Pinpoint the cell where the given text exists, returning its (x, y) midpoint coordinate. 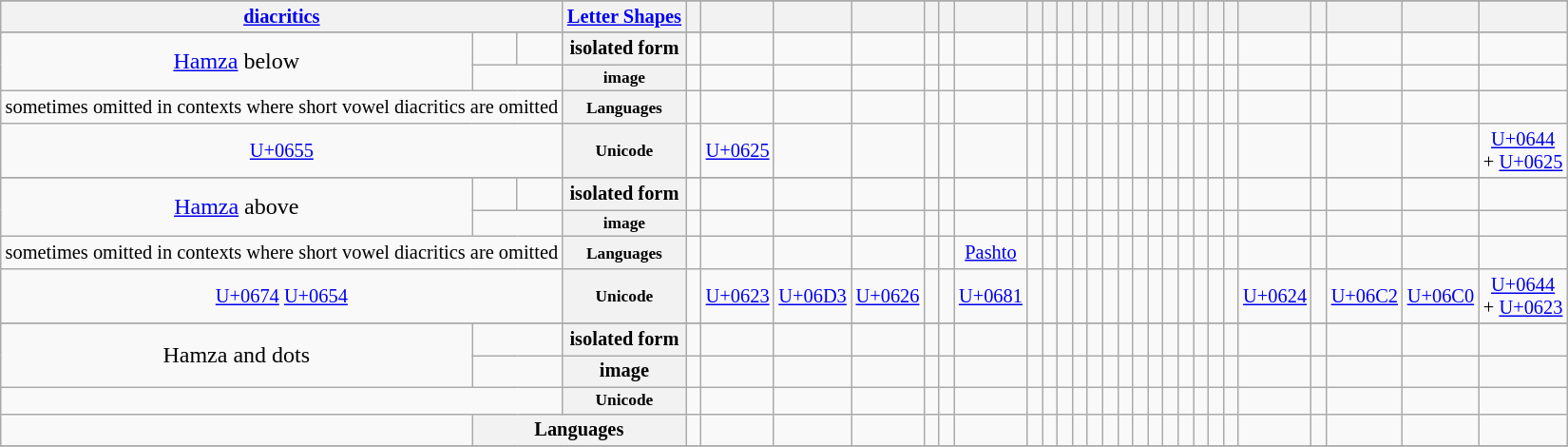
U+0674 U+0654 (281, 296)
U+0644 + U+0625 (1522, 151)
U+06C0 (1441, 296)
U+0681 (990, 296)
Letter Shapes (624, 17)
U+0644 + U+0623 (1522, 296)
U+0623 (737, 296)
diacritics (281, 17)
U+06C2 (1365, 296)
U+0624 (1275, 296)
Hamza and dots (237, 356)
U+0625 (737, 151)
Hamza below (237, 62)
U+0655 (281, 151)
U+0626 (888, 296)
Pashto (990, 253)
U+06D3 (812, 296)
Hamza above (237, 207)
